Extract the [x, y] coordinate from the center of the cell holding the provided text.  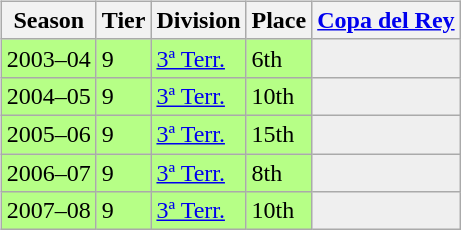
Division [198, 20]
Season [48, 20]
2007–08 [48, 211]
6th [279, 58]
2003–04 [48, 58]
8th [279, 173]
2004–05 [48, 96]
2005–06 [48, 134]
2006–07 [48, 173]
Place [279, 20]
Tier [124, 20]
15th [279, 134]
Copa del Rey [386, 20]
